Extract the [X, Y] coordinate from the center of the cell holding the provided text.  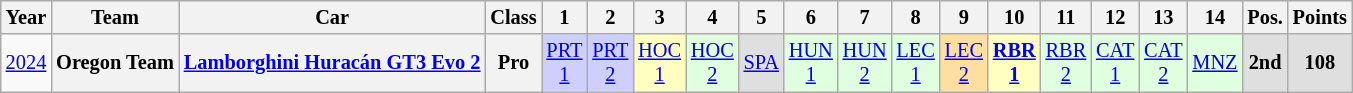
Class [513, 17]
4 [712, 17]
SPA [762, 63]
RBR1 [1014, 63]
1 [565, 17]
HUN2 [865, 63]
8 [916, 17]
Points [1320, 17]
Car [332, 17]
CAT1 [1115, 63]
14 [1214, 17]
7 [865, 17]
HOC2 [712, 63]
Pro [513, 63]
3 [660, 17]
108 [1320, 63]
10 [1014, 17]
LEC1 [916, 63]
Oregon Team [115, 63]
PRT2 [610, 63]
HUN1 [811, 63]
MNZ [1214, 63]
9 [964, 17]
2nd [1264, 63]
5 [762, 17]
2 [610, 17]
HOC1 [660, 63]
13 [1163, 17]
Team [115, 17]
RBR2 [1066, 63]
LEC2 [964, 63]
Pos. [1264, 17]
11 [1066, 17]
PRT1 [565, 63]
Lamborghini Huracán GT3 Evo 2 [332, 63]
6 [811, 17]
Year [26, 17]
CAT2 [1163, 63]
12 [1115, 17]
2024 [26, 63]
